Extract the (x, y) coordinate from the center of the cell holding the provided text.  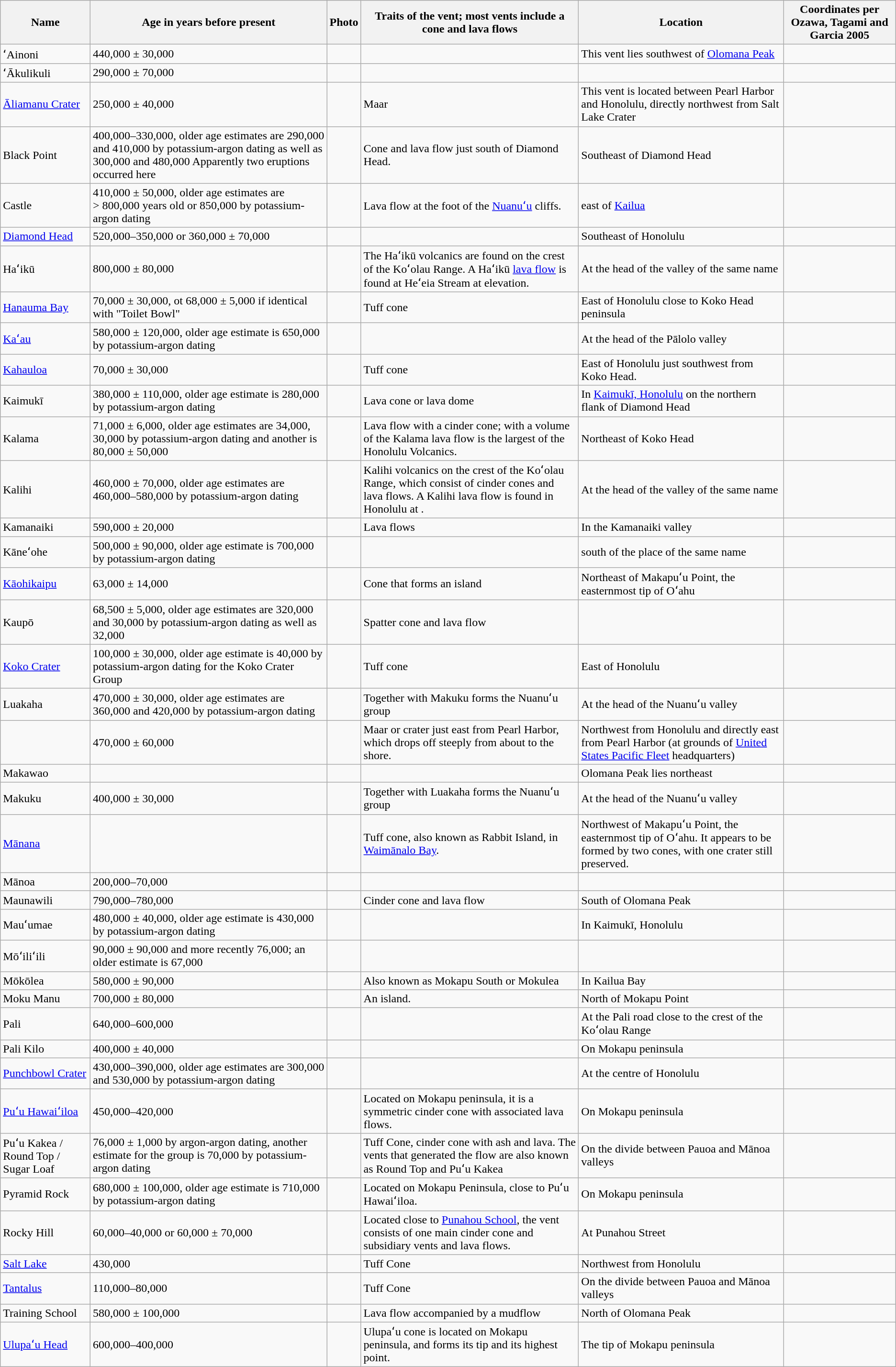
440,000 ± 30,000 (209, 54)
250,000 ± 40,000 (209, 104)
500,000 ± 90,000, older age estimate is 700,000 by potassium-argon dating (209, 552)
Mānoa (45, 882)
Northwest from Honolulu and directly east from Pearl Harbor (at grounds of United States Pacific Fleet headquarters) (681, 742)
In the Kamanaiki valley (681, 527)
200,000–70,000 (209, 882)
640,000–600,000 (209, 1024)
Mauʻumae (45, 925)
Location (681, 22)
Kāohikaipu (45, 584)
Pali (45, 1024)
Lava flow accompanied by a mudflow (470, 1313)
In Kailua Bay (681, 981)
Pyramid Rock (45, 1194)
Southeast of Honolulu (681, 236)
Moku Manu (45, 999)
63,000 ± 14,000 (209, 584)
Spatter cone and lava flow (470, 622)
Puʻu Hawaiʻiloa (45, 1111)
590,000 ± 20,000 (209, 527)
580,000 ± 120,000, older age estimate is 650,000 by potassium-argon dating (209, 339)
The tip of Mokapu peninsula (681, 1345)
Lava flow with a cinder cone; with a volume of the Kalama lava flow is the largest of the Honolulu Volcanics. (470, 438)
100,000 ± 30,000, older age estimate is 40,000 by potassium-argon dating for the Koko Crater Group (209, 666)
Mōkōlea (45, 981)
Located on Mokapu Peninsula, close to Puʻu Hawaiʻiloa. (470, 1194)
Kamanaiki (45, 527)
Punchbowl Crater (45, 1073)
Luakaha (45, 705)
60,000–40,000 or 60,000 ± 70,000 (209, 1233)
Makuku (45, 798)
Northeast of Koko Head (681, 438)
East of Honolulu close to Koko Head peninsula (681, 307)
Salt Lake (45, 1264)
400,000 ± 30,000 (209, 798)
At the head of the Pālolo valley (681, 339)
Age in years before present (209, 22)
At the centre of Honolulu (681, 1073)
110,000–80,000 (209, 1289)
Tuff cone, also known as Rabbit Island, in Waimānalo Bay. (470, 843)
90,000 ± 90,000 and more recently 76,000; an older estimate is 67,000 (209, 955)
76,000 ± 1,000 by argon-argon dating, another estimate for the group is 70,000 by potassium-argon dating (209, 1155)
In Kaimukī, Honolulu (681, 925)
71,000 ± 6,000, older age estimates are 34,000, 30,000 by potassium-argon dating and another is 80,000 ± 50,000 (209, 438)
ʻAinoni (45, 54)
430,000 (209, 1264)
An island. (470, 999)
Kaimukī (45, 401)
Kaupō (45, 622)
Training School (45, 1313)
Lava cone or lava dome (470, 401)
470,000 ± 60,000 (209, 742)
Kalihi volcanics on the crest of the Koʻolau Range, which consist of cinder cones and lava flows. A Kalihi lava flow is found in Honolulu at . (470, 489)
790,000–780,000 (209, 900)
Located close to Punahou School, the vent consists of one main cinder cone and subsidiary vents and lava flows. (470, 1233)
Northwest of Makapuʻu Point, the easternmost tip of Oʻahu. It appears to be formed by two cones, with one crater still preserved. (681, 843)
Pali Kilo (45, 1049)
Maar or crater just east from Pearl Harbor, which drops off steeply from about to the shore. (470, 742)
450,000–420,000 (209, 1111)
290,000 ± 70,000 (209, 73)
Tantalus (45, 1289)
Southeast of Diamond Head (681, 155)
east of Kailua (681, 205)
Rocky Hill (45, 1233)
south of the place of the same name (681, 552)
East of Honolulu (681, 666)
Northeast of Makapuʻu Point, the easternmost tip of Oʻahu (681, 584)
520,000–350,000 or 360,000 ± 70,000 (209, 236)
This vent is located between Pearl Harbor and Honolulu, directly northwest from Salt Lake Crater (681, 104)
Also known as Mokapu South or Mokulea (470, 981)
Āliamanu Crater (45, 104)
70,000 ± 30,000, ot 68,000 ± 5,000 if identical with "Toilet Bowl" (209, 307)
Cone that forms an island (470, 584)
Kaʻau (45, 339)
Lava flow at the foot of the Nuanuʻu cliffs. (470, 205)
380,000 ± 110,000, older age estimate is 280,000 by potassium-argon dating (209, 401)
Kalihi (45, 489)
Mōʻiliʻili (45, 955)
700,000 ± 80,000 (209, 999)
580,000 ± 90,000 (209, 981)
Northwest from Honolulu (681, 1264)
Kāneʻohe (45, 552)
430,000–390,000, older age estimates are 300,000 and 530,000 by potassium-argon dating (209, 1073)
600,000–400,000 (209, 1345)
Makawao (45, 773)
Kahauloa (45, 370)
Kalama (45, 438)
410,000 ± 50,000, older age estimates are > 800,000 years old or 850,000 by potassium-argon dating (209, 205)
68,500 ± 5,000, older age estimates are 320,000 and 30,000 by potassium-argon dating as well as 32,000 (209, 622)
Ulupaʻu Head (45, 1345)
Cone and lava flow just south of Diamond Head. (470, 155)
580,000 ± 100,000 (209, 1313)
70,000 ± 30,000 (209, 370)
400,000 ± 40,000 (209, 1049)
Puʻu Kakea / Round Top / Sugar Loaf (45, 1155)
At Punahou Street (681, 1233)
At the Pali road close to the crest of the Koʻolau Range (681, 1024)
Diamond Head (45, 236)
Ulupaʻu cone is located on Mokapu peninsula, and forms its tip and its highest point. (470, 1345)
Coordinates per Ozawa, Tagami and Garcia 2005 (840, 22)
Hanauma Bay (45, 307)
Traits of the vent; most vents include a cone and lava flows (470, 22)
Mānana (45, 843)
This vent lies southwest of Olomana Peak (681, 54)
Cinder cone and lava flow (470, 900)
Maar (470, 104)
800,000 ± 80,000 (209, 269)
East of Honolulu just southwest from Koko Head. (681, 370)
North of Olomana Peak (681, 1313)
460,000 ± 70,000, older age estimates are 460,000–580,000 by potassium-argon dating (209, 489)
Located on Mokapu peninsula, it is a symmetric cinder cone with associated lava flows. (470, 1111)
Lava flows (470, 527)
480,000 ± 40,000, older age estimate is 430,000 by potassium-argon dating (209, 925)
Maunawili (45, 900)
The Haʻikū volcanics are found on the crest of the Koʻolau Range. A Haʻikū lava flow is found at Heʻeia Stream at elevation. (470, 269)
Castle (45, 205)
470,000 ± 30,000, older age estimates are 360,000 and 420,000 by potassium-argon dating (209, 705)
680,000 ± 100,000, older age estimate is 710,000 by potassium-argon dating (209, 1194)
Together with Makuku forms the Nuanuʻu group (470, 705)
North of Mokapu Point (681, 999)
Tuff Cone, cinder cone with ash and lava. The vents that generated the flow are also known as Round Top and Puʻu Kakea (470, 1155)
Photo (344, 22)
Haʻikū (45, 269)
South of Olomana Peak (681, 900)
Black Point (45, 155)
ʻĀkulikuli (45, 73)
Name (45, 22)
Together with Luakaha forms the Nuanuʻu group (470, 798)
In Kaimukī, Honolulu on the northern flank of Diamond Head (681, 401)
Koko Crater (45, 666)
Olomana Peak lies northeast (681, 773)
